Scan for the cell matching the given text and deliver its (X, Y) coordinate at center. 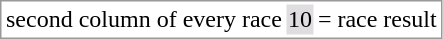
10 (300, 19)
= race result (377, 19)
second column of every race (144, 19)
